Pinpoint the cell where the given text exists, returning its (X, Y) midpoint coordinate. 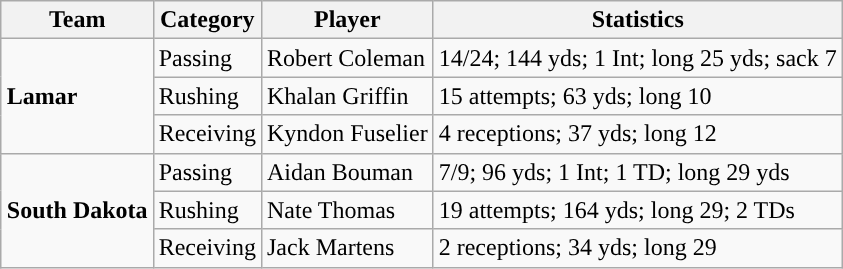
14/24; 144 yds; 1 Int; long 25 yds; sack 7 (638, 58)
South Dakota (77, 210)
Lamar (77, 96)
Nate Thomas (347, 210)
Player (347, 20)
Kyndon Fuselier (347, 134)
Category (207, 20)
2 receptions; 34 yds; long 29 (638, 248)
Statistics (638, 20)
4 receptions; 37 yds; long 12 (638, 134)
Aidan Bouman (347, 172)
Khalan Griffin (347, 96)
19 attempts; 164 yds; long 29; 2 TDs (638, 210)
7/9; 96 yds; 1 Int; 1 TD; long 29 yds (638, 172)
Team (77, 20)
Robert Coleman (347, 58)
Jack Martens (347, 248)
15 attempts; 63 yds; long 10 (638, 96)
